Detect which cell encompasses the target text, then output its [X, Y] center coordinate. 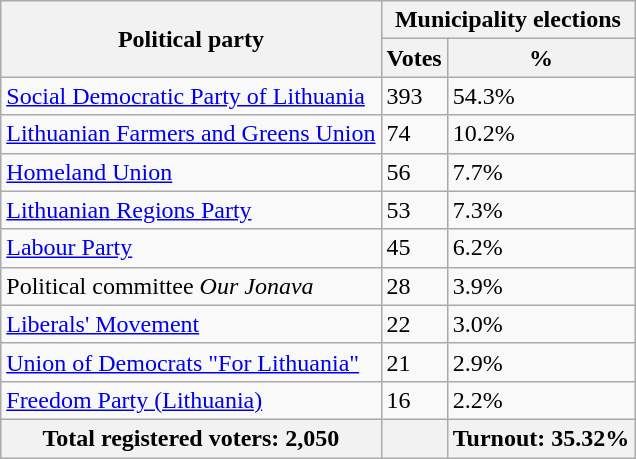
Political party [191, 39]
56 [414, 172]
10.2% [541, 134]
Labour Party [191, 248]
28 [414, 286]
Union of Democrats "For Lithuania" [191, 362]
53 [414, 210]
7.3% [541, 210]
Municipality elections [508, 20]
74 [414, 134]
Political committee Our Jonava [191, 286]
45 [414, 248]
Lithuanian Farmers and Greens Union [191, 134]
Homeland Union [191, 172]
7.7% [541, 172]
Social Democratic Party of Lithuania [191, 96]
6.2% [541, 248]
Freedom Party (Lithuania) [191, 400]
393 [414, 96]
54.3% [541, 96]
Lithuanian Regions Party [191, 210]
2.2% [541, 400]
3.0% [541, 324]
3.9% [541, 286]
Votes [414, 58]
22 [414, 324]
16 [414, 400]
2.9% [541, 362]
Total registered voters: 2,050 [191, 438]
Turnout: 35.32% [541, 438]
% [541, 58]
21 [414, 362]
Liberals' Movement [191, 324]
